Return (x, y) of the center of cell containing provided text 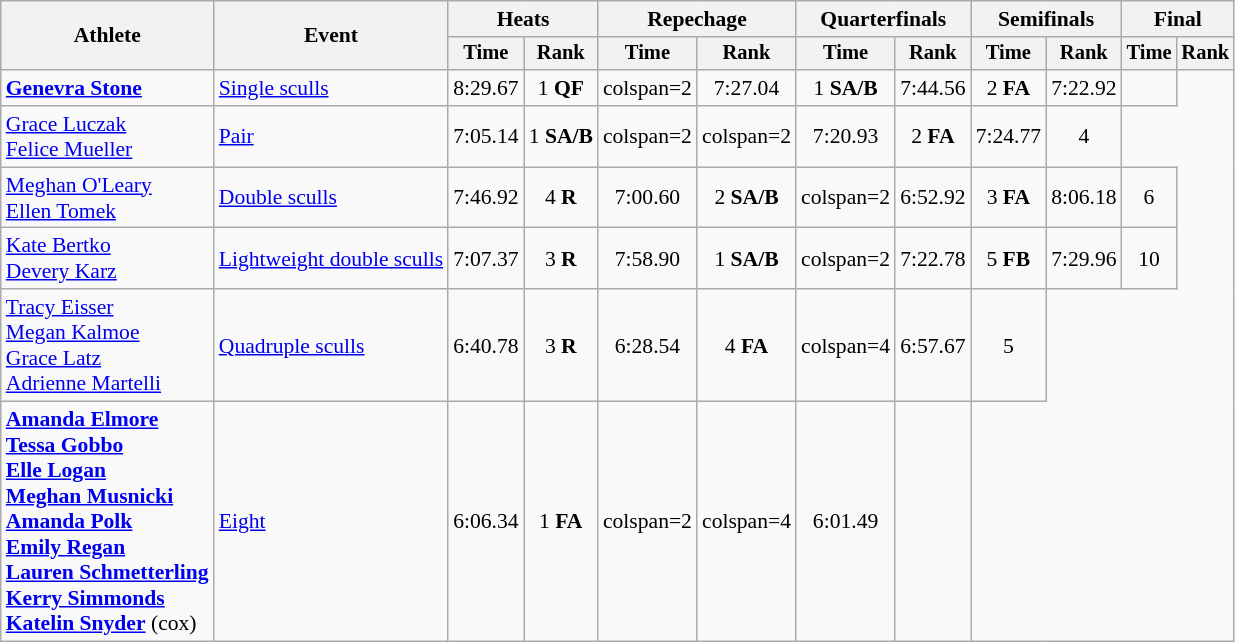
6:40.78 (486, 345)
7:22.92 (1084, 88)
6:57.67 (932, 345)
6:28.54 (648, 345)
Pair (331, 136)
Genevra Stone (108, 88)
1 FA (561, 522)
5 (1008, 345)
Quarterfinals (884, 19)
Amanda ElmoreTessa GobboElle LoganMeghan MusnickiAmanda PolkEmily ReganLauren SchmetterlingKerry SimmondsKatelin Snyder (cox) (108, 522)
6:06.34 (486, 522)
Double sculls (331, 198)
Semifinals (1046, 19)
Heats (523, 19)
7:44.56 (932, 88)
6 (1150, 198)
5 FB (1008, 258)
Grace LuczakFelice Mueller (108, 136)
4 (1084, 136)
Meghan O'LearyEllen Tomek (108, 198)
7:20.93 (846, 136)
Tracy EisserMegan KalmoeGrace LatzAdrienne Martelli (108, 345)
7:00.60 (648, 198)
Kate BertkoDevery Karz (108, 258)
6:52.92 (932, 198)
7:24.77 (1008, 136)
Repechage (697, 19)
Quadruple sculls (331, 345)
Lightweight double sculls (331, 258)
Final (1178, 19)
Athlete (108, 36)
7:29.96 (1084, 258)
Eight (331, 522)
10 (1150, 258)
8:06.18 (1084, 198)
4 FA (746, 345)
1 QF (561, 88)
7:07.37 (486, 258)
7:22.78 (932, 258)
7:58.90 (648, 258)
8:29.67 (486, 88)
Event (331, 36)
4 R (561, 198)
7:27.04 (746, 88)
6:01.49 (846, 522)
2 SA/B (746, 198)
3 FA (1008, 198)
Single sculls (331, 88)
7:46.92 (486, 198)
7:05.14 (486, 136)
